Detect which cell encompasses the target text, then output its (X, Y) center coordinate. 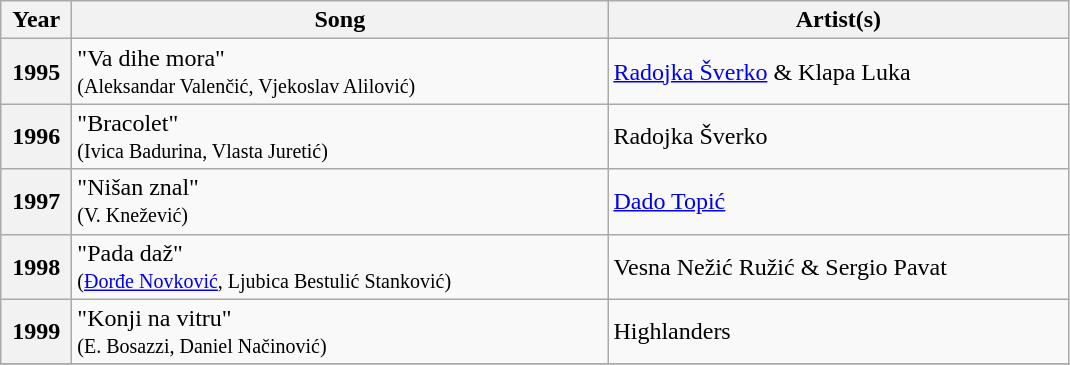
"Konji na vitru"(E. Bosazzi, Daniel Načinović) (340, 332)
Artist(s) (838, 20)
Radojka Šverko & Klapa Luka (838, 72)
1996 (36, 136)
Highlanders (838, 332)
"Pada daž"(Đorđe Novković, Ljubica Bestulić Stanković) (340, 266)
1999 (36, 332)
Radojka Šverko (838, 136)
1995 (36, 72)
Dado Topić (838, 202)
"Nišan znal"(V. Knežević) (340, 202)
"Va dihe mora"(Aleksandar Valenčić, Vjekoslav Alilović) (340, 72)
1998 (36, 266)
Vesna Nežić Ružić & Sergio Pavat (838, 266)
"Bracolet"(Ivica Badurina, Vlasta Juretić) (340, 136)
Song (340, 20)
Year (36, 20)
1997 (36, 202)
